From the cell containing the given text, extract its center point as [x, y] coordinate. 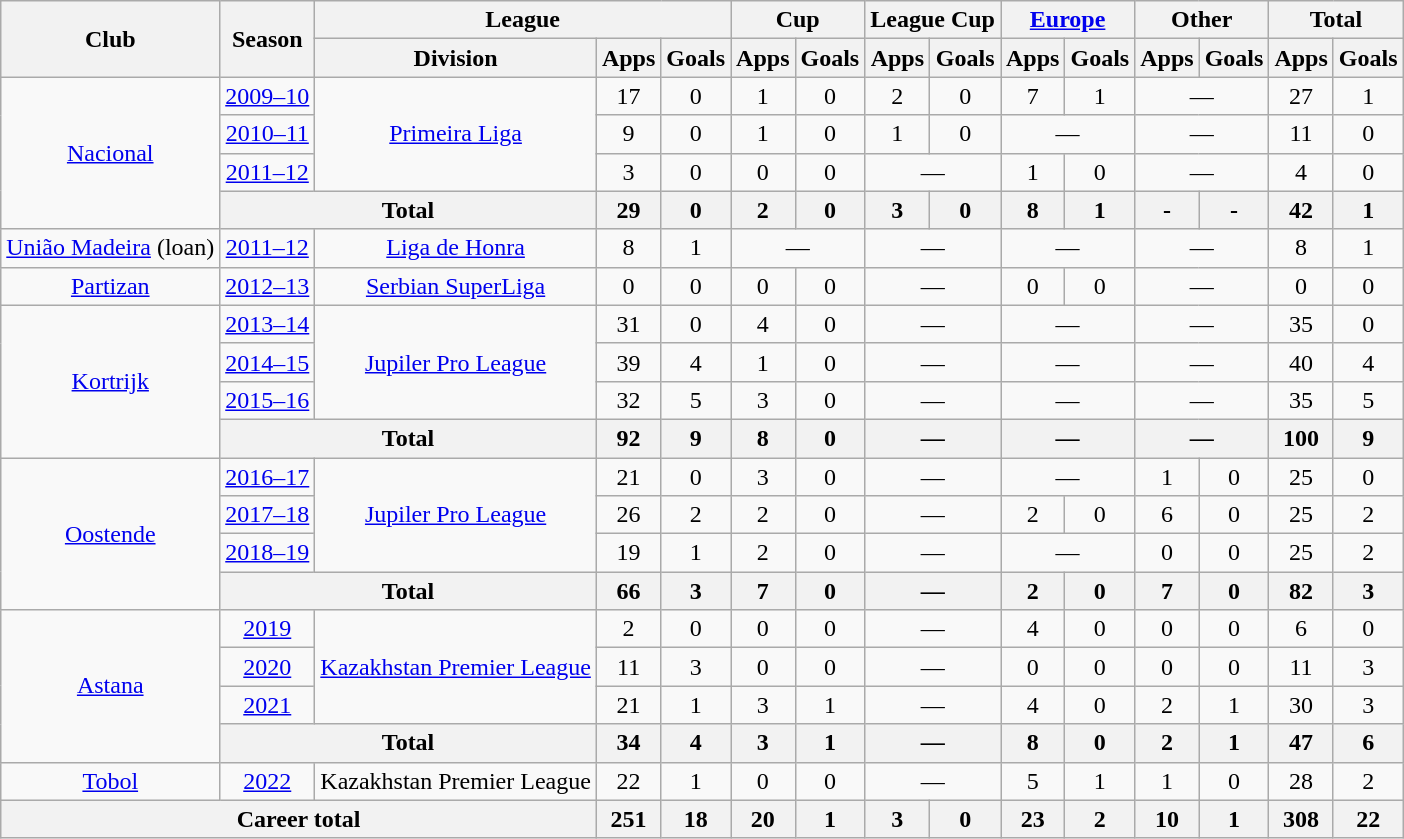
2012–13 [268, 286]
2010–11 [268, 134]
92 [628, 438]
10 [1167, 819]
Partizan [110, 286]
26 [628, 515]
2022 [268, 781]
42 [1301, 210]
União Madeira (loan) [110, 248]
19 [628, 553]
Astana [110, 686]
2015–16 [268, 400]
29 [628, 210]
34 [628, 743]
2009–10 [268, 96]
2016–17 [268, 477]
2017–18 [268, 515]
82 [1301, 591]
28 [1301, 781]
Europe [1067, 20]
39 [628, 362]
40 [1301, 362]
23 [1032, 819]
League [523, 20]
66 [628, 591]
Tobol [110, 781]
Career total [299, 819]
Primeira Liga [456, 134]
Other [1202, 20]
251 [628, 819]
32 [628, 400]
Nacional [110, 153]
2019 [268, 629]
18 [696, 819]
Kortrijk [110, 381]
Season [268, 39]
Cup [798, 20]
2020 [268, 667]
Serbian SuperLiga [456, 286]
Division [456, 58]
2014–15 [268, 362]
Club [110, 39]
2021 [268, 705]
308 [1301, 819]
30 [1301, 705]
27 [1301, 96]
League Cup [933, 20]
Liga de Honra [456, 248]
2013–14 [268, 324]
20 [763, 819]
100 [1301, 438]
Oostende [110, 534]
31 [628, 324]
2018–19 [268, 553]
47 [1301, 743]
17 [628, 96]
